Extract the (x, y) coordinate from the center of the cell holding the provided text.  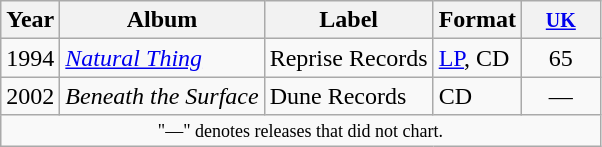
UK (562, 20)
Album (162, 20)
Beneath the Surface (162, 96)
Format (477, 20)
— (562, 96)
"—" denotes releases that did not chart. (300, 130)
CD (477, 96)
Label (348, 20)
Dune Records (348, 96)
65 (562, 58)
2002 (30, 96)
LP, CD (477, 58)
Natural Thing (162, 58)
Year (30, 20)
Reprise Records (348, 58)
1994 (30, 58)
